Extract the [X, Y] coordinate from the center of the cell holding the provided text.  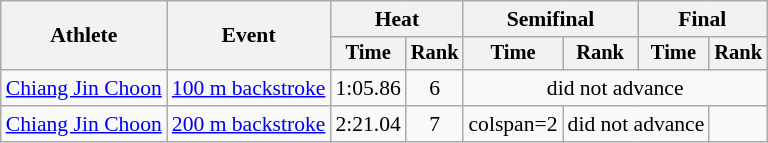
200 m backstroke [249, 124]
Athlete [84, 36]
100 m backstroke [249, 88]
1:05.86 [368, 88]
Heat [396, 19]
Final [702, 19]
7 [435, 124]
6 [435, 88]
2:21.04 [368, 124]
Semifinal [550, 19]
colspan=2 [512, 124]
Event [249, 36]
